Pinpoint the cell where the given text exists, returning its (x, y) midpoint coordinate. 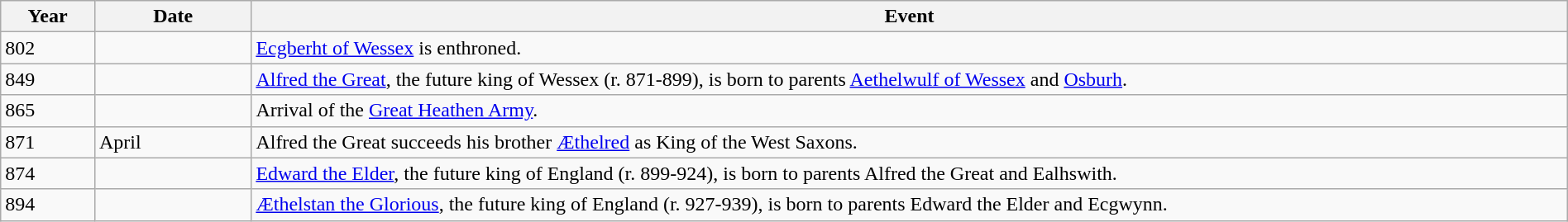
874 (48, 173)
Alfred the Great, the future king of Wessex (r. 871-899), is born to parents Aethelwulf of Wessex and Osburh. (910, 79)
Date (172, 17)
849 (48, 79)
Æthelstan the Glorious, the future king of England (r. 927-939), is born to parents Edward the Elder and Ecgwynn. (910, 205)
865 (48, 111)
802 (48, 48)
871 (48, 142)
April (172, 142)
Edward the Elder, the future king of England (r. 899-924), is born to parents Alfred the Great and Ealhswith. (910, 173)
Alfred the Great succeeds his brother Æthelred as King of the West Saxons. (910, 142)
Arrival of the Great Heathen Army. (910, 111)
Ecgberht of Wessex is enthroned. (910, 48)
Year (48, 17)
894 (48, 205)
Event (910, 17)
